Extract the (X, Y) coordinate from the center of the cell holding the provided text.  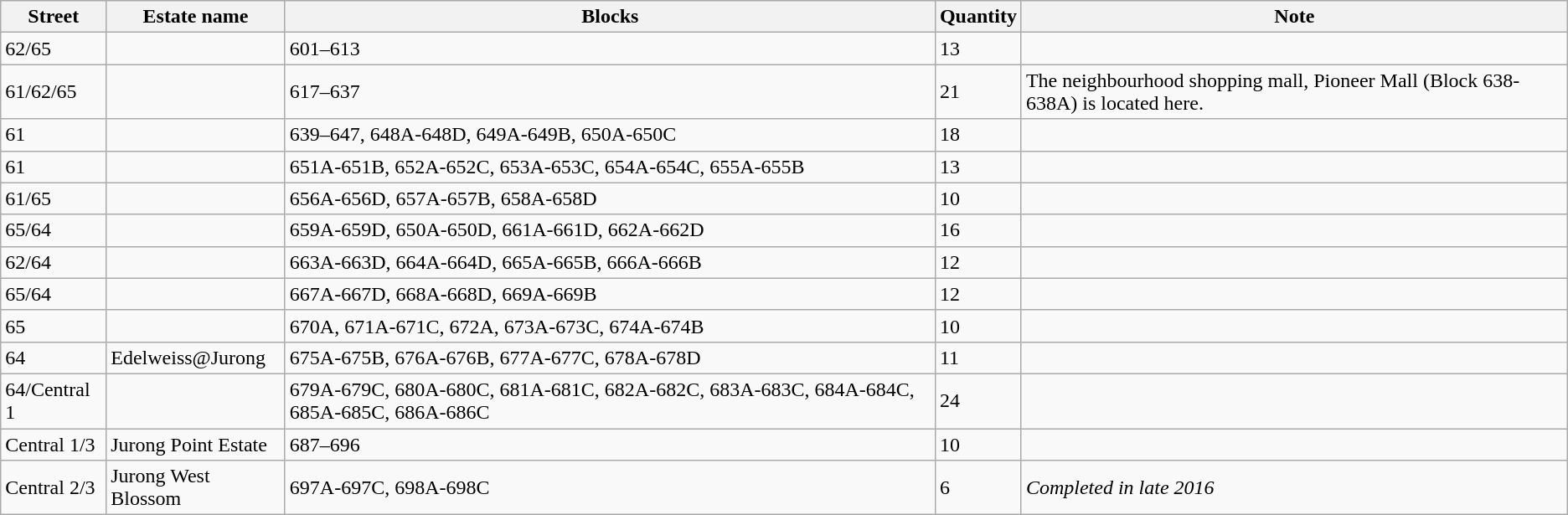
Central 1/3 (54, 445)
651A-651B, 652A-652C, 653A-653C, 654A-654C, 655A-655B (610, 167)
24 (978, 400)
Estate name (196, 17)
6 (978, 487)
Completed in late 2016 (1294, 487)
Note (1294, 17)
Edelweiss@Jurong (196, 358)
687–696 (610, 445)
656A-656D, 657A-657B, 658A-658D (610, 198)
670A, 671A-671C, 672A, 673A-673C, 674A-674B (610, 326)
65 (54, 326)
61/65 (54, 198)
Jurong Point Estate (196, 445)
Central 2/3 (54, 487)
639–647, 648A-648D, 649A-649B, 650A-650C (610, 135)
679A-679C, 680A-680C, 681A-681C, 682A-682C, 683A-683C, 684A-684C, 685A-685C, 686A-686C (610, 400)
Jurong West Blossom (196, 487)
675A-675B, 676A-676B, 677A-677C, 678A-678D (610, 358)
16 (978, 230)
667A-667D, 668A-668D, 669A-669B (610, 294)
64/Central 1 (54, 400)
Quantity (978, 17)
Blocks (610, 17)
The neighbourhood shopping mall, Pioneer Mall (Block 638-638A) is located here. (1294, 92)
21 (978, 92)
663A-663D, 664A-664D, 665A-665B, 666A-666B (610, 262)
601–613 (610, 49)
18 (978, 135)
64 (54, 358)
697A-697C, 698A-698C (610, 487)
617–637 (610, 92)
61/62/65 (54, 92)
62/64 (54, 262)
11 (978, 358)
659A-659D, 650A-650D, 661A-661D, 662A-662D (610, 230)
62/65 (54, 49)
Street (54, 17)
